Return the (X, Y) coordinate for the center point of the cell that contains the specified text.  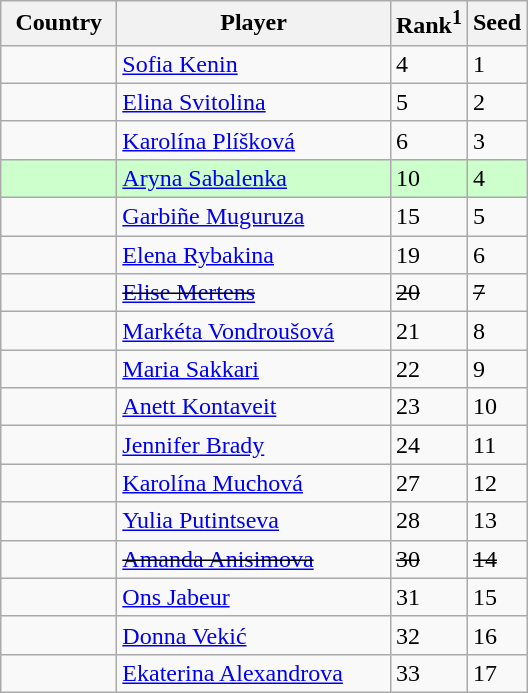
Ons Jabeur (254, 597)
3 (496, 140)
28 (428, 521)
Markéta Vondroušová (254, 331)
Rank1 (428, 24)
Garbiñe Muguruza (254, 217)
Jennifer Brady (254, 445)
Donna Vekić (254, 635)
30 (428, 559)
Amanda Anisimova (254, 559)
24 (428, 445)
21 (428, 331)
1 (496, 64)
11 (496, 445)
22 (428, 369)
Anett Kontaveit (254, 407)
Elise Mertens (254, 293)
13 (496, 521)
16 (496, 635)
Elina Svitolina (254, 102)
Country (59, 24)
27 (428, 483)
14 (496, 559)
33 (428, 673)
Maria Sakkari (254, 369)
Aryna Sabalenka (254, 178)
Ekaterina Alexandrova (254, 673)
19 (428, 255)
23 (428, 407)
9 (496, 369)
2 (496, 102)
20 (428, 293)
Karolína Muchová (254, 483)
Yulia Putintseva (254, 521)
7 (496, 293)
17 (496, 673)
32 (428, 635)
Seed (496, 24)
31 (428, 597)
Karolína Plíšková (254, 140)
12 (496, 483)
8 (496, 331)
Sofia Kenin (254, 64)
Elena Rybakina (254, 255)
Player (254, 24)
